Scan for the cell matching the given text and deliver its (x, y) coordinate at center. 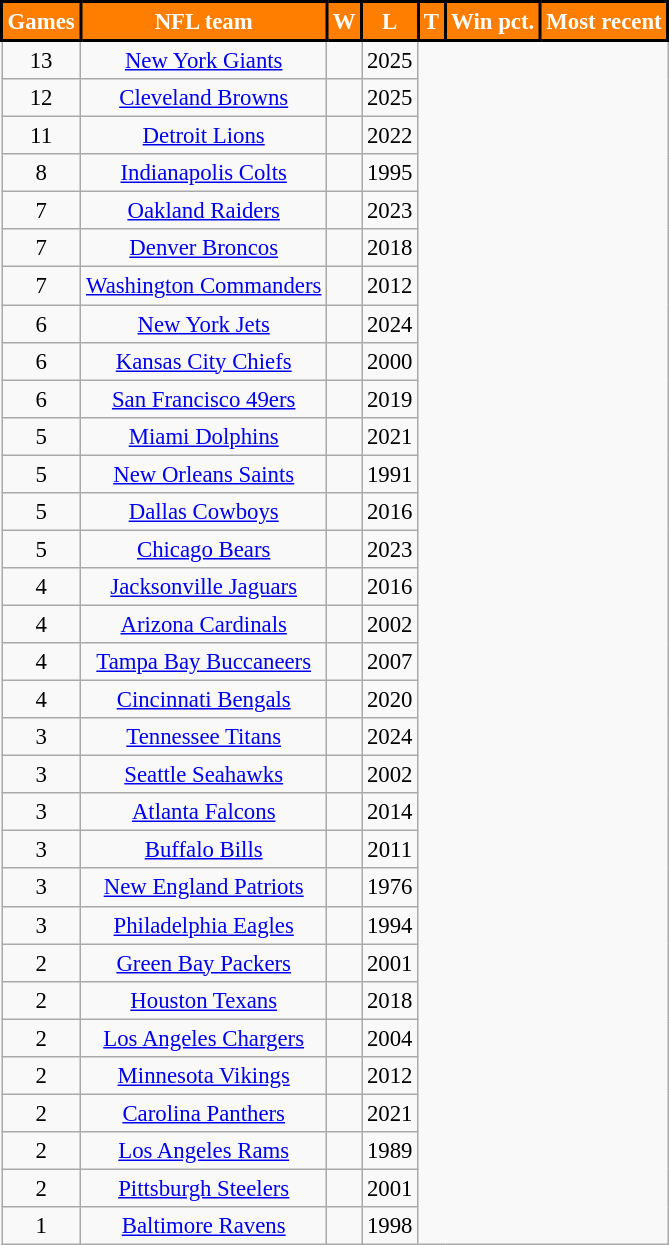
T (432, 22)
Kansas City Chiefs (204, 361)
Tampa Bay Buccaneers (204, 662)
2000 (390, 361)
NFL team (204, 22)
Denver Broncos (204, 249)
New Orleans Saints (204, 474)
8 (42, 173)
Washington Commanders (204, 286)
Dallas Cowboys (204, 512)
Seattle Seahawks (204, 775)
Miami Dolphins (204, 436)
Games (42, 22)
1994 (390, 925)
1998 (390, 1226)
Pittsburgh Steelers (204, 1188)
L (390, 22)
Win pct. (492, 22)
13 (42, 60)
1991 (390, 474)
1995 (390, 173)
Arizona Cardinals (204, 624)
2004 (390, 1038)
Baltimore Ravens (204, 1226)
11 (42, 136)
W (344, 22)
2014 (390, 812)
Tennessee Titans (204, 737)
New York Giants (204, 60)
Buffalo Bills (204, 850)
1976 (390, 888)
New England Patriots (204, 888)
Carolina Panthers (204, 1113)
Indianapolis Colts (204, 173)
Cincinnati Bengals (204, 700)
1989 (390, 1151)
Green Bay Packers (204, 963)
Houston Texans (204, 1000)
Atlanta Falcons (204, 812)
Philadelphia Eagles (204, 925)
Detroit Lions (204, 136)
1 (42, 1226)
Los Angeles Chargers (204, 1038)
12 (42, 98)
San Francisco 49ers (204, 399)
2011 (390, 850)
New York Jets (204, 324)
Oakland Raiders (204, 211)
2007 (390, 662)
Chicago Bears (204, 549)
Cleveland Browns (204, 98)
Jacksonville Jaguars (204, 587)
2019 (390, 399)
Los Angeles Rams (204, 1151)
Most recent (604, 22)
2022 (390, 136)
Minnesota Vikings (204, 1076)
2020 (390, 700)
